Return (X, Y) of the center of cell containing provided text 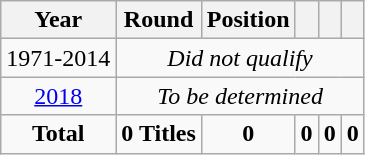
Total (58, 134)
Did not qualify (240, 58)
Position (248, 20)
2018 (58, 96)
Year (58, 20)
1971-2014 (58, 58)
Round (159, 20)
To be determined (240, 96)
0 Titles (159, 134)
